Output the [X, Y] coordinate of the center of the cell containing the given text.  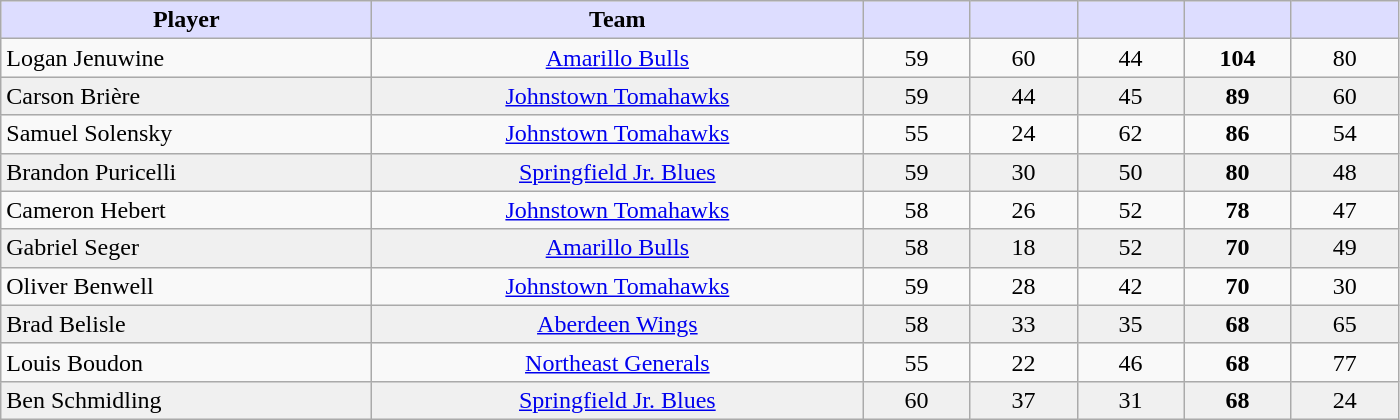
62 [1130, 134]
Logan Jenuwine [186, 58]
Gabriel Seger [186, 248]
22 [1024, 362]
48 [1344, 172]
Team [618, 20]
35 [1130, 324]
78 [1238, 210]
Player [186, 20]
89 [1238, 96]
Oliver Benwell [186, 286]
Samuel Solensky [186, 134]
18 [1024, 248]
86 [1238, 134]
Louis Boudon [186, 362]
47 [1344, 210]
65 [1344, 324]
42 [1130, 286]
26 [1024, 210]
104 [1238, 58]
54 [1344, 134]
Cameron Hebert [186, 210]
Carson Brière [186, 96]
37 [1024, 400]
77 [1344, 362]
Brandon Puricelli [186, 172]
46 [1130, 362]
Ben Schmidling [186, 400]
33 [1024, 324]
31 [1130, 400]
Aberdeen Wings [618, 324]
Northeast Generals [618, 362]
45 [1130, 96]
28 [1024, 286]
50 [1130, 172]
49 [1344, 248]
Brad Belisle [186, 324]
